Find where the given text appears and provide that cell's center as (x, y) coordinate. 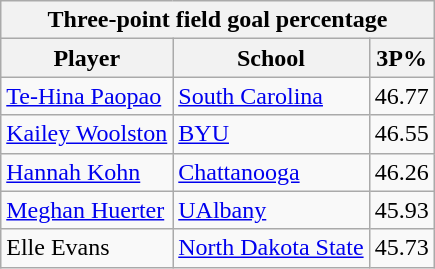
Elle Evans (87, 248)
Kailey Woolston (87, 134)
Te-Hina Paopao (87, 96)
45.73 (402, 248)
South Carolina (271, 96)
Hannah Kohn (87, 172)
3P% (402, 58)
Meghan Huerter (87, 210)
46.55 (402, 134)
Chattanooga (271, 172)
46.26 (402, 172)
Three-point field goal percentage (218, 20)
North Dakota State (271, 248)
45.93 (402, 210)
UAlbany (271, 210)
46.77 (402, 96)
School (271, 58)
Player (87, 58)
BYU (271, 134)
